Search for the cell housing the specified text and yield its [x, y] center coordinate. 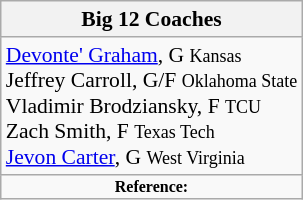
Devonte' Graham, G KansasJeffrey Carroll, G/F Oklahoma StateVladimir Brodziansky, F TCUZach Smith, F Texas TechJevon Carter, G West Virginia [152, 106]
Big 12 Coaches [152, 19]
Reference: [152, 186]
